Search for the cell housing the specified text and yield its [x, y] center coordinate. 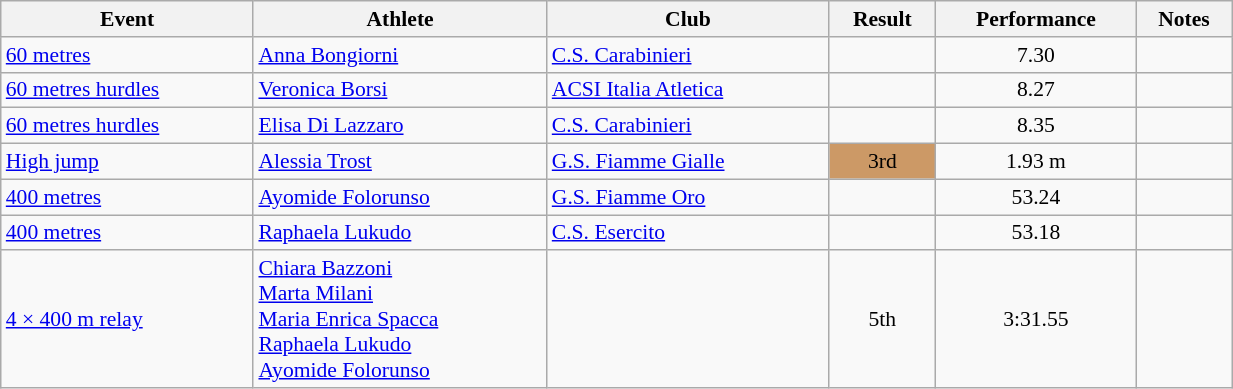
5th [882, 320]
Chiara BazzoniMarta MilaniMaria Enrica SpaccaRaphaela LukudoAyomide Folorunso [400, 320]
Ayomide Folorunso [400, 197]
Athlete [400, 19]
53.24 [1036, 197]
8.27 [1036, 90]
8.35 [1036, 126]
G.S. Fiamme Gialle [688, 162]
4 × 400 m relay [128, 320]
Performance [1036, 19]
Veronica Borsi [400, 90]
3:31.55 [1036, 320]
Result [882, 19]
7.30 [1036, 55]
Alessia Trost [400, 162]
ACSI Italia Atletica [688, 90]
G.S. Fiamme Oro [688, 197]
Elisa Di Lazzaro [400, 126]
Notes [1184, 19]
Raphaela Lukudo [400, 233]
Event [128, 19]
Anna Bongiorni [400, 55]
High jump [128, 162]
1.93 m [1036, 162]
Club [688, 19]
53.18 [1036, 233]
C.S. Esercito [688, 233]
3rd [882, 162]
60 metres [128, 55]
